Output the (x, y) coordinate of the center of the cell containing the given text.  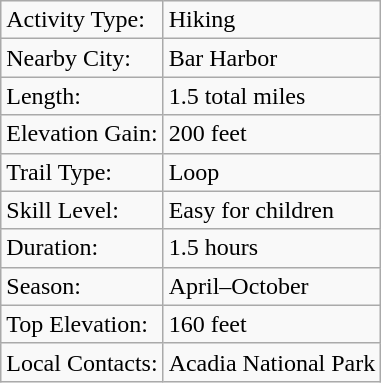
April–October (272, 286)
Easy for children (272, 210)
Duration: (82, 248)
Loop (272, 172)
Activity Type: (82, 20)
160 feet (272, 324)
1.5 hours (272, 248)
1.5 total miles (272, 96)
Season: (82, 286)
Local Contacts: (82, 362)
Nearby City: (82, 58)
Elevation Gain: (82, 134)
Trail Type: (82, 172)
Length: (82, 96)
Skill Level: (82, 210)
Top Elevation: (82, 324)
Acadia National Park (272, 362)
200 feet (272, 134)
Hiking (272, 20)
Bar Harbor (272, 58)
